Detect which cell encompasses the target text, then output its (X, Y) center coordinate. 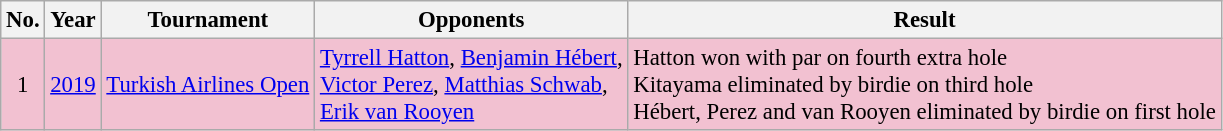
Hatton won with par on fourth extra holeKitayama eliminated by birdie on third holeHébert, Perez and van Rooyen eliminated by birdie on first hole (924, 85)
Turkish Airlines Open (208, 85)
Opponents (472, 20)
Year (73, 20)
2019 (73, 85)
1 (23, 85)
Tournament (208, 20)
Tyrrell Hatton, Benjamin Hébert, Victor Perez, Matthias Schwab, Erik van Rooyen (472, 85)
No. (23, 20)
Result (924, 20)
